Return (x, y) of the center of cell containing provided text 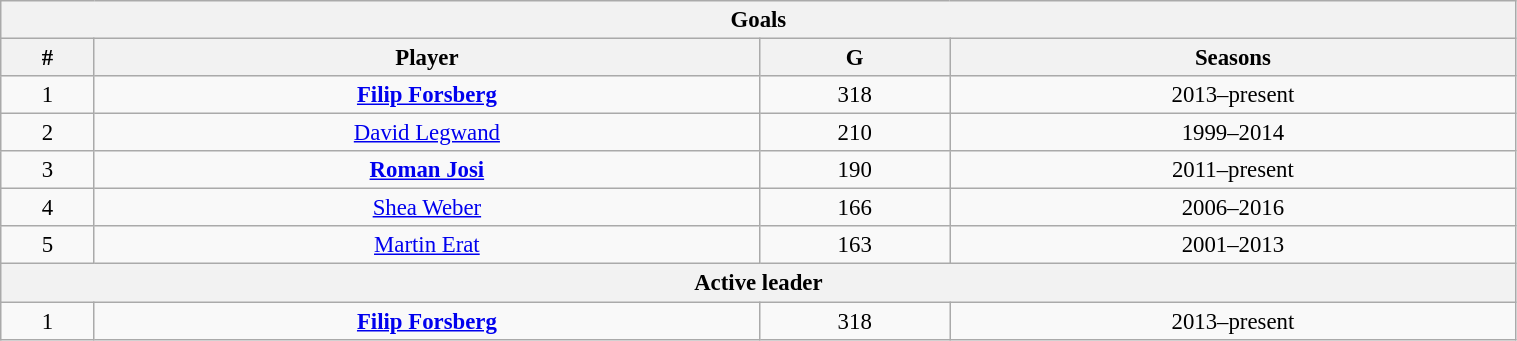
3 (48, 170)
2006–2016 (1233, 208)
5 (48, 245)
4 (48, 208)
2011–present (1233, 170)
# (48, 58)
166 (855, 208)
Goals (758, 20)
G (855, 58)
2 (48, 133)
Roman Josi (427, 170)
Shea Weber (427, 208)
Seasons (1233, 58)
163 (855, 245)
Martin Erat (427, 245)
190 (855, 170)
Player (427, 58)
2001–2013 (1233, 245)
1999–2014 (1233, 133)
David Legwand (427, 133)
210 (855, 133)
Active leader (758, 283)
